Capture the cell that displays the provided text and extract its [X, Y] central coordinate. 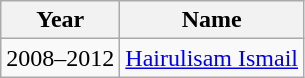
Hairulisam Ismail [212, 58]
Name [212, 20]
Year [60, 20]
2008–2012 [60, 58]
